Provide the [x, y] coordinate of the cell's center where the given text is located.  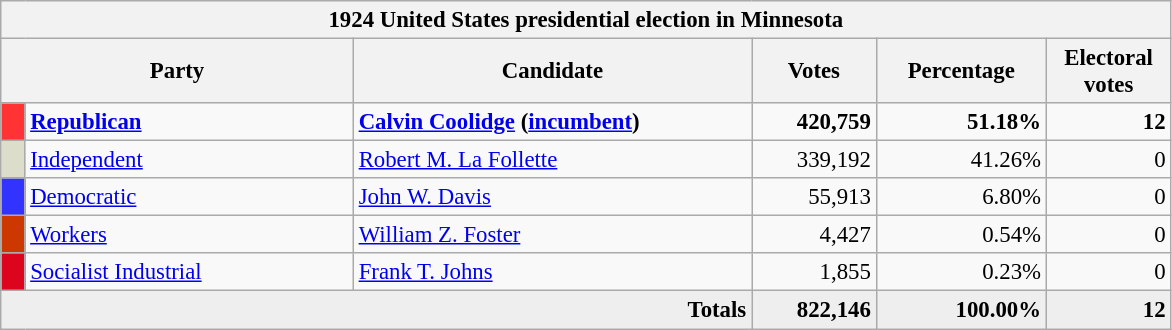
Democratic [189, 197]
Totals [376, 310]
420,759 [814, 122]
Candidate [552, 72]
1,855 [814, 273]
Independent [189, 160]
339,192 [814, 160]
Electoral votes [1108, 72]
0.23% [961, 273]
Robert M. La Follette [552, 160]
4,427 [814, 235]
Workers [189, 235]
0.54% [961, 235]
John W. Davis [552, 197]
822,146 [814, 310]
Percentage [961, 72]
6.80% [961, 197]
51.18% [961, 122]
William Z. Foster [552, 235]
Calvin Coolidge (incumbent) [552, 122]
Socialist Industrial [189, 273]
41.26% [961, 160]
100.00% [961, 310]
Party [178, 72]
1924 United States presidential election in Minnesota [586, 20]
Republican [189, 122]
55,913 [814, 197]
Votes [814, 72]
Frank T. Johns [552, 273]
